Pinpoint the cell where the given text exists, returning its [X, Y] midpoint coordinate. 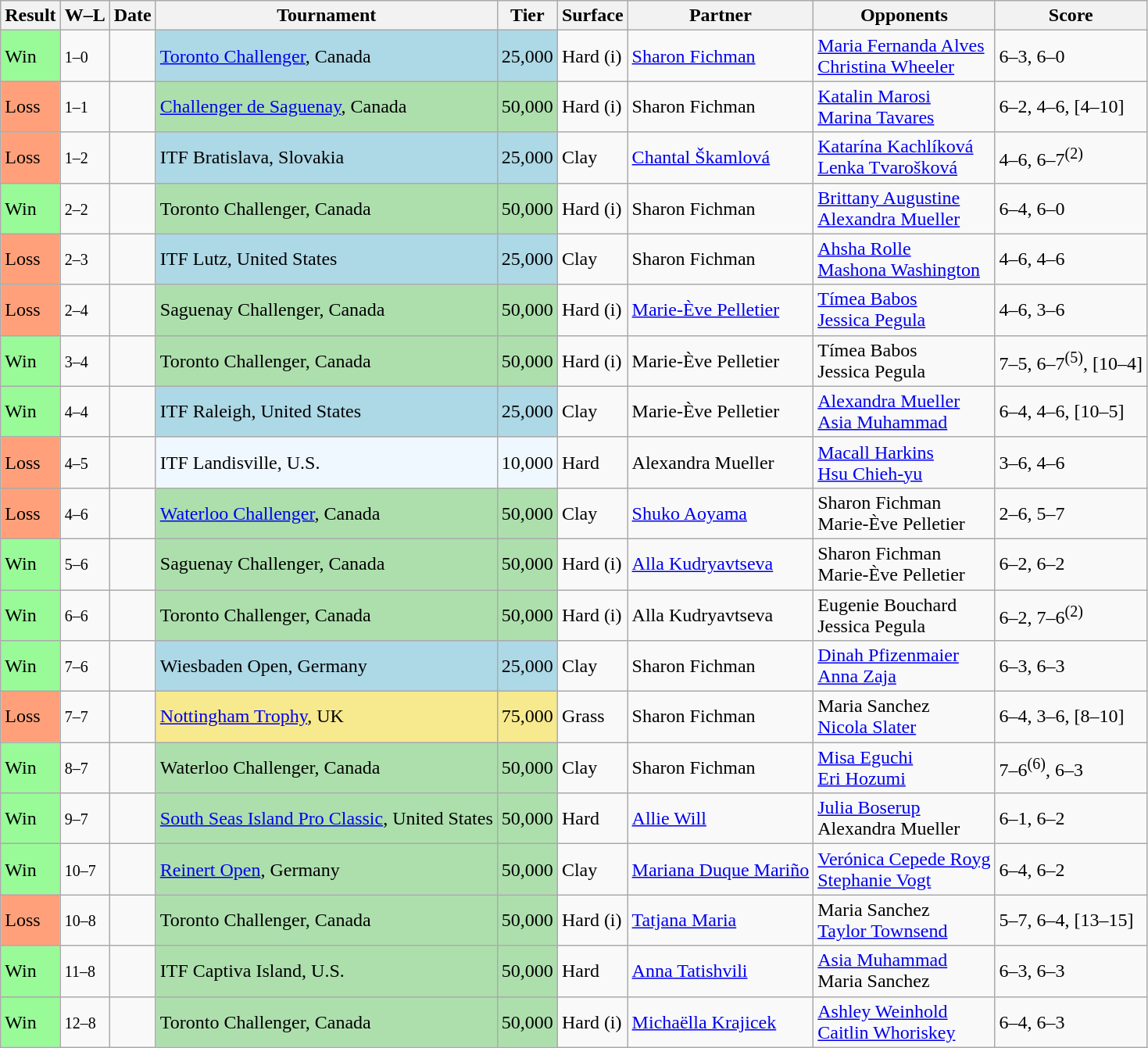
4–6 [84, 513]
Date [133, 16]
7–6 [84, 666]
Allie Will [721, 819]
10–7 [84, 869]
4–6, 6–7(2) [1071, 158]
Alexandra Mueller [721, 463]
11–8 [84, 971]
Surface [592, 16]
Dinah Pfizenmaier Anna Zaja [904, 666]
Misa Eguchi Eri Hozumi [904, 767]
Julia Boserup Alexandra Mueller [904, 819]
4–6, 4–6 [1071, 259]
5–6 [84, 564]
1–0 [84, 56]
Tournament [327, 16]
4–6, 3–6 [1071, 309]
ITF Raleigh, United States [327, 411]
6–4, 6–0 [1071, 208]
Verónica Cepede Royg Stephanie Vogt [904, 869]
2–2 [84, 208]
Michaëlla Krajicek [721, 1022]
Nottingham Trophy, UK [327, 717]
Ahsha Rolle Mashona Washington [904, 259]
7–5, 6–7(5), [10–4] [1071, 361]
ITF Lutz, United States [327, 259]
ITF Bratislava, Slovakia [327, 158]
6–4, 4–6, [10–5] [1071, 411]
W–L [84, 16]
6–4, 6–3 [1071, 1022]
4–5 [84, 463]
6–2, 4–6, [4–10] [1071, 106]
Challenger de Saguenay, Canada [327, 106]
12–8 [84, 1022]
Tier [527, 16]
Maria Fernanda Alves Christina Wheeler [904, 56]
1–2 [84, 158]
Ashley Weinhold Caitlin Whoriskey [904, 1022]
Katalin Marosi Marina Tavares [904, 106]
Maria Sanchez Nicola Slater [904, 717]
4–4 [84, 411]
1–1 [84, 106]
Eugenie Bouchard Jessica Pegula [904, 614]
9–7 [84, 819]
Chantal Škamlová [721, 158]
7–7 [84, 717]
10,000 [527, 463]
6–3, 6–0 [1071, 56]
Shuko Aoyama [721, 513]
2–3 [84, 259]
Reinert Open, Germany [327, 869]
Brittany Augustine Alexandra Mueller [904, 208]
Result [30, 16]
Anna Tatishvili [721, 971]
6–2, 6–2 [1071, 564]
Mariana Duque Mariño [721, 869]
8–7 [84, 767]
ITF Landisville, U.S. [327, 463]
3–6, 4–6 [1071, 463]
Katarína Kachlíková Lenka Tvarošková [904, 158]
Score [1071, 16]
Macall Harkins Hsu Chieh-yu [904, 463]
6–1, 6–2 [1071, 819]
2–4 [84, 309]
Partner [721, 16]
Alexandra Mueller Asia Muhammad [904, 411]
ITF Captiva Island, U.S. [327, 971]
75,000 [527, 717]
3–4 [84, 361]
Asia Muhammad Maria Sanchez [904, 971]
7–6(6), 6–3 [1071, 767]
Grass [592, 717]
Maria Sanchez Taylor Townsend [904, 921]
Wiesbaden Open, Germany [327, 666]
10–8 [84, 921]
6–2, 7–6(2) [1071, 614]
South Seas Island Pro Classic, United States [327, 819]
Opponents [904, 16]
2–6, 5–7 [1071, 513]
5–7, 6–4, [13–15] [1071, 921]
6–4, 6–2 [1071, 869]
6–6 [84, 614]
6–4, 3–6, [8–10] [1071, 717]
Tatjana Maria [721, 921]
